Detect which cell encompasses the target text, then output its (X, Y) center coordinate. 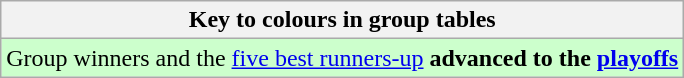
Group winners and the five best runners-up advanced to the playoffs (342, 58)
Key to colours in group tables (342, 20)
